Output the [x, y] coordinate of the center of the cell containing the given text.  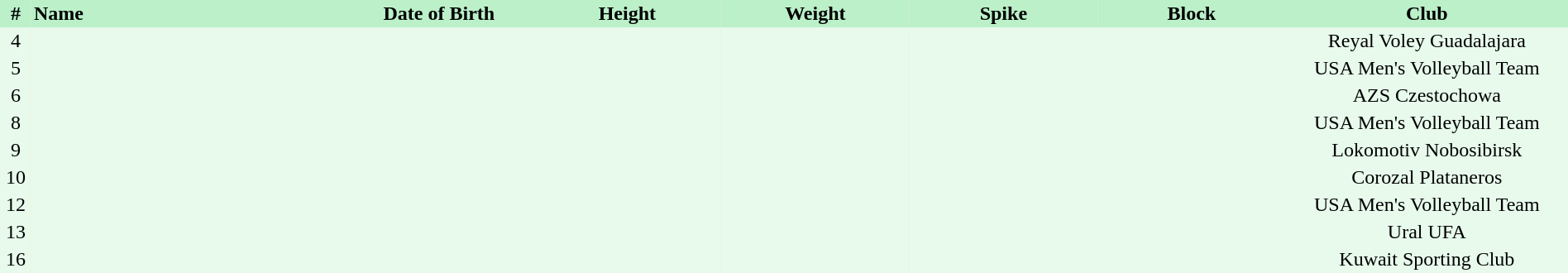
Kuwait Sporting Club [1427, 260]
6 [16, 96]
# [16, 13]
Weight [815, 13]
8 [16, 122]
Lokomotiv Nobosibirsk [1427, 151]
Name [189, 13]
AZS Czestochowa [1427, 96]
Date of Birth [439, 13]
12 [16, 205]
Spike [1004, 13]
16 [16, 260]
Corozal Plataneros [1427, 177]
Height [628, 13]
4 [16, 41]
13 [16, 232]
5 [16, 68]
9 [16, 151]
Club [1427, 13]
Reyal Voley Guadalajara [1427, 41]
Ural UFA [1427, 232]
Block [1192, 13]
10 [16, 177]
